Detect which cell encompasses the target text, then output its [x, y] center coordinate. 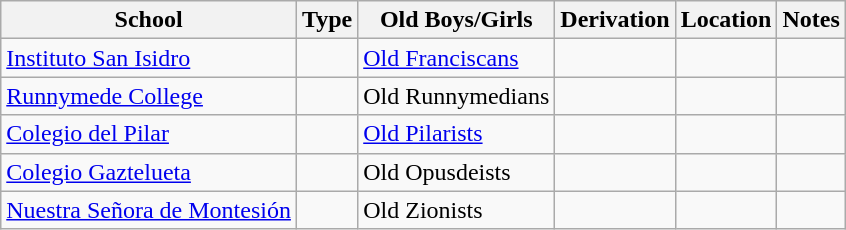
Runnymede College [149, 96]
Colegio del Pilar [149, 134]
Derivation [615, 20]
Nuestra Señora de Montesión [149, 210]
Old Boys/Girls [456, 20]
Location [726, 20]
Instituto San Isidro [149, 58]
Notes [811, 20]
School [149, 20]
Old Runnymedians [456, 96]
Old Pilarists [456, 134]
Old Franciscans [456, 58]
Old Opusdeists [456, 172]
Type [326, 20]
Old Zionists [456, 210]
Colegio Gaztelueta [149, 172]
